Locate the cell with the specified text and output its (x, y) center coordinate. 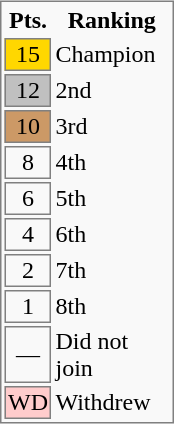
10 (28, 128)
15 (28, 56)
12 (28, 92)
5th (112, 200)
Pts. (28, 21)
WD (28, 404)
1 (28, 308)
6 (28, 200)
6th (112, 236)
4 (28, 236)
8 (28, 164)
4th (112, 164)
2 (28, 272)
8th (112, 308)
2nd (112, 92)
Did not join (112, 356)
Ranking (112, 21)
3rd (112, 128)
7th (112, 272)
— (28, 356)
Champion (112, 56)
Withdrew (112, 404)
